From the cell containing the given text, extract its center point as [x, y] coordinate. 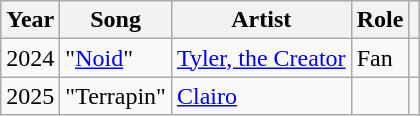
Year [30, 20]
2024 [30, 58]
Artist [261, 20]
Fan [380, 58]
Clairo [261, 96]
Tyler, the Creator [261, 58]
"Terrapin" [116, 96]
2025 [30, 96]
Song [116, 20]
"Noid" [116, 58]
Role [380, 20]
